Return the (x, y) coordinate for the center point of the cell that contains the specified text.  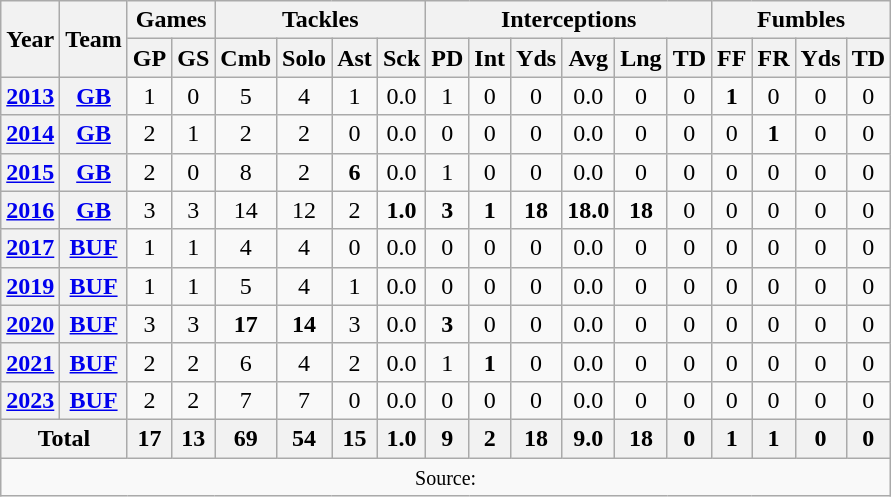
PD (448, 58)
Sck (401, 58)
15 (355, 438)
Total (64, 438)
2015 (30, 172)
Source: (446, 477)
Fumbles (802, 20)
FR (774, 58)
GP (149, 58)
2020 (30, 324)
Games (170, 20)
FF (732, 58)
2019 (30, 286)
GS (194, 58)
Tackles (320, 20)
Avg (588, 58)
13 (194, 438)
2021 (30, 362)
12 (304, 210)
9.0 (588, 438)
2023 (30, 400)
Lng (641, 58)
54 (304, 438)
69 (246, 438)
Interceptions (569, 20)
Ast (355, 58)
8 (246, 172)
9 (448, 438)
Team (94, 39)
2013 (30, 96)
2017 (30, 248)
2016 (30, 210)
Solo (304, 58)
Year (30, 39)
2014 (30, 134)
Int (490, 58)
18.0 (588, 210)
Cmb (246, 58)
